Output the (X, Y) coordinate of the center of the cell containing the given text.  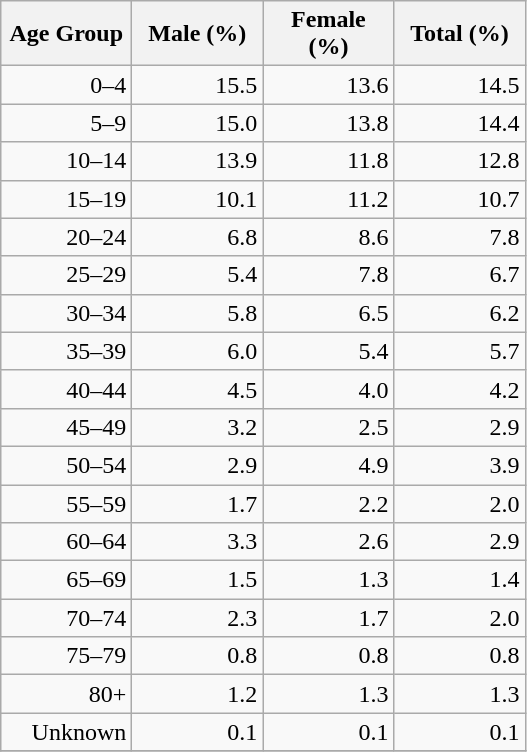
13.9 (198, 161)
3.3 (198, 542)
11.2 (328, 199)
Age Group (66, 34)
10.7 (460, 199)
2.3 (198, 618)
20–24 (66, 237)
30–34 (66, 313)
13.8 (328, 123)
45–49 (66, 427)
4.9 (328, 465)
10.1 (198, 199)
15.0 (198, 123)
6.5 (328, 313)
2.2 (328, 503)
6.0 (198, 351)
4.5 (198, 389)
14.4 (460, 123)
0–4 (66, 85)
40–44 (66, 389)
5–9 (66, 123)
Male (%) (198, 34)
1.5 (198, 580)
2.5 (328, 427)
35–39 (66, 351)
70–74 (66, 618)
75–79 (66, 656)
6.8 (198, 237)
4.2 (460, 389)
14.5 (460, 85)
50–54 (66, 465)
25–29 (66, 275)
5.8 (198, 313)
Female (%) (328, 34)
15–19 (66, 199)
8.6 (328, 237)
3.2 (198, 427)
10–14 (66, 161)
6.2 (460, 313)
80+ (66, 694)
3.9 (460, 465)
11.8 (328, 161)
6.7 (460, 275)
Total (%) (460, 34)
1.2 (198, 694)
1.4 (460, 580)
2.6 (328, 542)
4.0 (328, 389)
55–59 (66, 503)
13.6 (328, 85)
65–69 (66, 580)
15.5 (198, 85)
5.7 (460, 351)
Unknown (66, 732)
60–64 (66, 542)
12.8 (460, 161)
